Find where the given text appears and provide that cell's center as (x, y) coordinate. 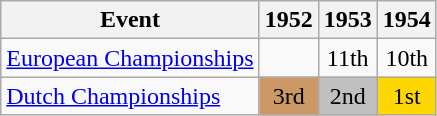
1952 (288, 20)
European Championships (130, 58)
1st (406, 96)
1953 (348, 20)
Dutch Championships (130, 96)
11th (348, 58)
2nd (348, 96)
1954 (406, 20)
Event (130, 20)
10th (406, 58)
3rd (288, 96)
